Extract the (X, Y) coordinate from the center of the cell holding the provided text.  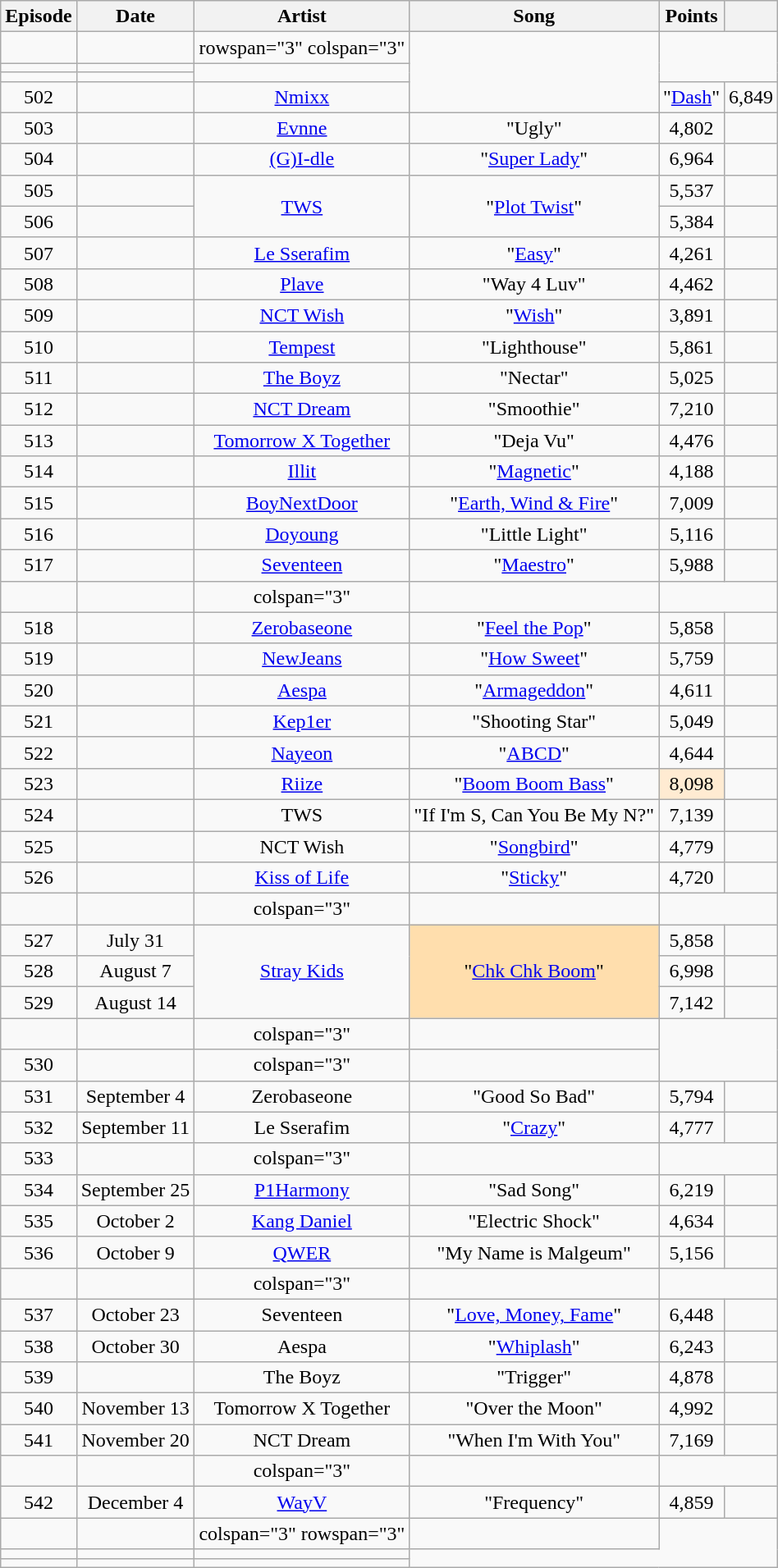
6,219 (691, 1190)
5,988 (691, 565)
4,188 (691, 472)
5,861 (691, 347)
7,169 (691, 1440)
rowspan="3" colspan="3" (302, 48)
"How Sweet" (534, 659)
511 (39, 378)
507 (39, 253)
"ABCD" (534, 752)
"Little Light" (534, 534)
4,634 (691, 1221)
Kang Daniel (302, 1221)
515 (39, 503)
4,802 (691, 128)
Date (135, 16)
504 (39, 159)
529 (39, 1003)
"Earth, Wind & Fire" (534, 503)
538 (39, 1346)
519 (39, 659)
"Chk Chk Boom" (534, 971)
512 (39, 409)
530 (39, 1065)
8,098 (691, 784)
517 (39, 565)
"Deja Vu" (534, 441)
540 (39, 1409)
Nmixx (302, 97)
542 (39, 1502)
4,992 (691, 1409)
BoyNextDoor (302, 503)
7,139 (691, 815)
525 (39, 846)
"Whiplash" (534, 1346)
"Frequency" (534, 1502)
509 (39, 315)
September 4 (135, 1096)
Nayeon (302, 752)
Stray Kids (302, 971)
"Trigger" (534, 1378)
5,537 (691, 190)
5,794 (691, 1096)
"Way 4 Luv" (534, 284)
"My Name is Malgeum" (534, 1252)
"Good So Bad" (534, 1096)
526 (39, 878)
505 (39, 190)
520 (39, 690)
August 7 (135, 971)
"Shooting Star" (534, 721)
Illit (302, 472)
Points (691, 16)
July 31 (135, 940)
December 4 (135, 1502)
"Maestro" (534, 565)
4,462 (691, 284)
November 13 (135, 1409)
4,611 (691, 690)
"Crazy" (534, 1127)
"If I'm S, Can You Be My N?" (534, 815)
"Boom Boom Bass" (534, 784)
Song (534, 16)
4,720 (691, 878)
7,009 (691, 503)
colspan="3" rowspan="3" (302, 1534)
522 (39, 752)
6,964 (691, 159)
513 (39, 441)
534 (39, 1190)
"Love, Money, Fame" (534, 1314)
524 (39, 815)
"Dash" (691, 97)
536 (39, 1252)
September 11 (135, 1127)
Episode (39, 16)
"When I'm With You" (534, 1440)
502 (39, 97)
5,049 (691, 721)
518 (39, 628)
Kiss of Life (302, 878)
"Smoothie" (534, 409)
"Armageddon" (534, 690)
5,384 (691, 222)
506 (39, 222)
"Feel the Pop" (534, 628)
503 (39, 128)
"Electric Shock" (534, 1221)
NewJeans (302, 659)
October 23 (135, 1314)
523 (39, 784)
Doyoung (302, 534)
Riize (302, 784)
"Sticky" (534, 878)
"Sad Song" (534, 1190)
7,142 (691, 1003)
510 (39, 347)
5,759 (691, 659)
4,878 (691, 1378)
508 (39, 284)
4,777 (691, 1127)
"Ugly" (534, 128)
Tempest (302, 347)
537 (39, 1314)
QWER (302, 1252)
527 (39, 940)
3,891 (691, 315)
October 30 (135, 1346)
533 (39, 1159)
P1Harmony (302, 1190)
516 (39, 534)
4,261 (691, 253)
"Lighthouse" (534, 347)
6,849 (750, 97)
Plave (302, 284)
528 (39, 971)
"Magnetic" (534, 472)
October 9 (135, 1252)
539 (39, 1378)
6,998 (691, 971)
(G)I-dle (302, 159)
September 25 (135, 1190)
"Songbird" (534, 846)
5,025 (691, 378)
Kep1er (302, 721)
"Nectar" (534, 378)
November 20 (135, 1440)
August 14 (135, 1003)
"Plot Twist" (534, 206)
541 (39, 1440)
531 (39, 1096)
514 (39, 472)
October 2 (135, 1221)
532 (39, 1127)
"Over the Moon" (534, 1409)
"Easy" (534, 253)
535 (39, 1221)
"Wish" (534, 315)
4,859 (691, 1502)
4,644 (691, 752)
5,156 (691, 1252)
6,243 (691, 1346)
WayV (302, 1502)
7,210 (691, 409)
"Super Lady" (534, 159)
521 (39, 721)
4,476 (691, 441)
4,779 (691, 846)
5,116 (691, 534)
Artist (302, 16)
6,448 (691, 1314)
Evnne (302, 128)
